Determine the (x, y) coordinate at the center of the cell enclosing the given text.  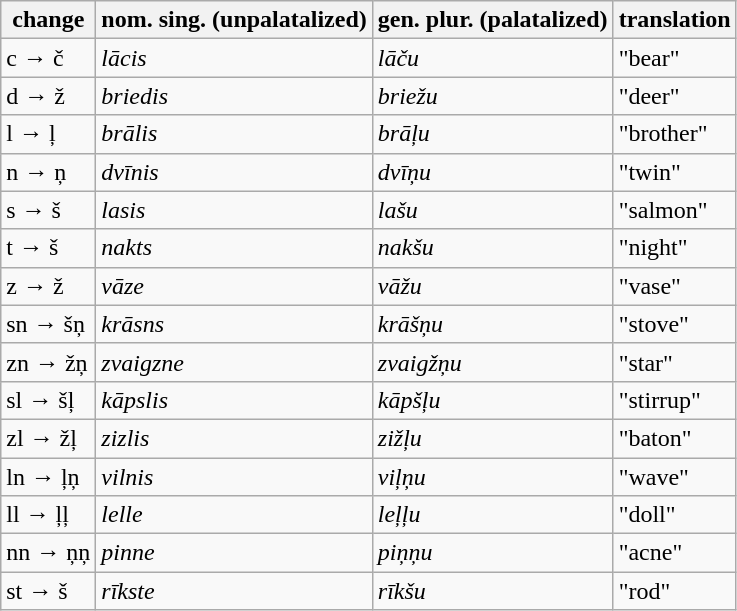
leļļu (492, 515)
"wave" (674, 477)
lasis (234, 210)
zizlis (234, 438)
briedis (234, 96)
"bear" (674, 58)
zl → žļ (48, 438)
ln → ļņ (48, 477)
change (48, 20)
"deer" (674, 96)
zn → žņ (48, 362)
n → ņ (48, 172)
zvaigžņu (492, 362)
d → ž (48, 96)
zvaigzne (234, 362)
rīkšu (492, 591)
"twin" (674, 172)
piņņu (492, 553)
rīkste (234, 591)
vāze (234, 286)
vilnis (234, 477)
kāpslis (234, 400)
dvīnis (234, 172)
brāļu (492, 134)
pinne (234, 553)
"vase" (674, 286)
sn → šņ (48, 324)
krāsns (234, 324)
gen. plur. (palatalized) (492, 20)
translation (674, 20)
lelle (234, 515)
lašu (492, 210)
kāpšļu (492, 400)
z → ž (48, 286)
lācis (234, 58)
"brother" (674, 134)
"acne" (674, 553)
"salmon" (674, 210)
zižļu (492, 438)
"night" (674, 248)
dvīņu (492, 172)
sl → šļ (48, 400)
nn → ņņ (48, 553)
vāžu (492, 286)
ll → ļļ (48, 515)
nakts (234, 248)
nakšu (492, 248)
t → š (48, 248)
l → ļ (48, 134)
st → š (48, 591)
"baton" (674, 438)
"doll" (674, 515)
nom. sing. (unpalatalized) (234, 20)
s → š (48, 210)
"stove" (674, 324)
briežu (492, 96)
"stirrup" (674, 400)
"star" (674, 362)
c → č (48, 58)
lāču (492, 58)
krāšņu (492, 324)
brālis (234, 134)
viļņu (492, 477)
"rod" (674, 591)
